Capture the cell that displays the provided text and extract its (x, y) central coordinate. 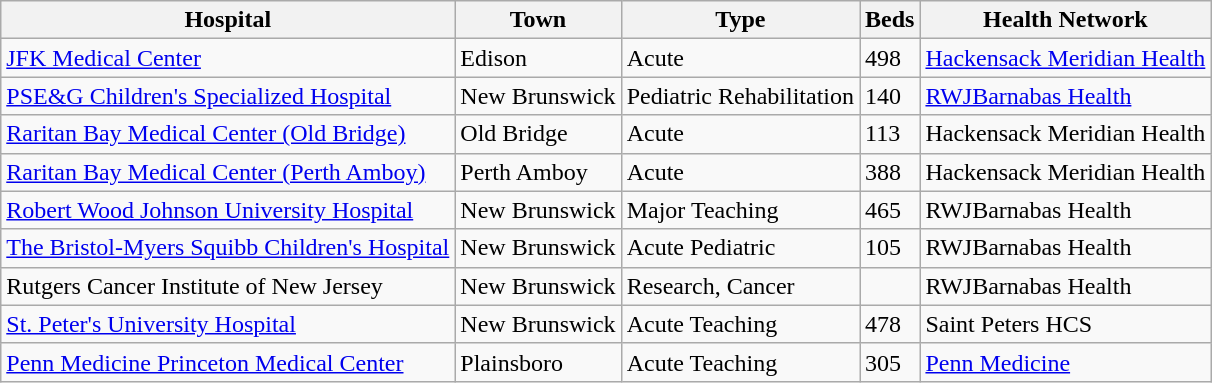
Raritan Bay Medical Center (Old Bridge) (228, 134)
Acute Pediatric (740, 248)
Town (538, 20)
Health Network (1066, 20)
Type (740, 20)
Old Bridge (538, 134)
Raritan Bay Medical Center (Perth Amboy) (228, 172)
305 (890, 362)
Robert Wood Johnson University Hospital (228, 210)
Plainsboro (538, 362)
498 (890, 58)
Penn Medicine (1066, 362)
Rutgers Cancer Institute of New Jersey (228, 286)
JFK Medical Center (228, 58)
105 (890, 248)
PSE&G Children's Specialized Hospital (228, 96)
Edison (538, 58)
St. Peter's University Hospital (228, 324)
388 (890, 172)
113 (890, 134)
Major Teaching (740, 210)
Research, Cancer (740, 286)
478 (890, 324)
Hospital (228, 20)
Beds (890, 20)
Pediatric Rehabilitation (740, 96)
Perth Amboy (538, 172)
The Bristol-Myers Squibb Children's Hospital (228, 248)
465 (890, 210)
Penn Medicine Princeton Medical Center (228, 362)
Saint Peters HCS (1066, 324)
140 (890, 96)
